Capture the cell that displays the provided text and extract its (X, Y) central coordinate. 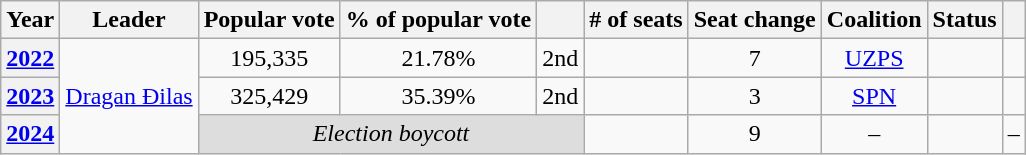
9 (754, 134)
325,429 (269, 96)
Coalition (874, 20)
Seat change (754, 20)
UZPS (874, 58)
3 (754, 96)
21.78% (438, 58)
2022 (30, 58)
% of popular vote (438, 20)
# of seats (636, 20)
Dragan Đilas (129, 96)
Leader (129, 20)
2023 (30, 96)
195,335 (269, 58)
SPN (874, 96)
2024 (30, 134)
Election boycott (391, 134)
35.39% (438, 96)
Year (30, 20)
7 (754, 58)
Popular vote (269, 20)
Status (964, 20)
